Output the (X, Y) coordinate of the center of the cell containing the given text.  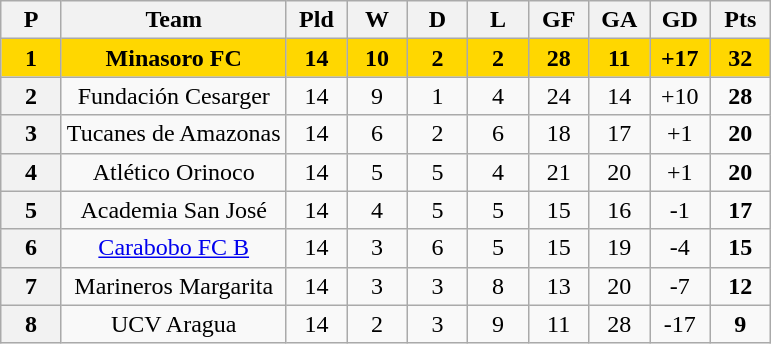
-4 (680, 248)
Pts (740, 20)
21 (558, 172)
D (438, 20)
Fundación Cesarger (174, 96)
Minasoro FC (174, 58)
-17 (680, 324)
10 (378, 58)
+17 (680, 58)
GA (620, 20)
P (32, 20)
Pld (316, 20)
UCV Aragua (174, 324)
19 (620, 248)
+10 (680, 96)
Tucanes de Amazonas (174, 134)
L (498, 20)
12 (740, 286)
-1 (680, 210)
Marineros Margarita (174, 286)
W (378, 20)
Team (174, 20)
13 (558, 286)
Carabobo FC B (174, 248)
Atlético Orinoco (174, 172)
18 (558, 134)
7 (32, 286)
24 (558, 96)
Academia San José (174, 210)
16 (620, 210)
32 (740, 58)
GD (680, 20)
GF (558, 20)
-7 (680, 286)
